For the text-containing cell, return its midpoint in [X, Y] coordinate format. 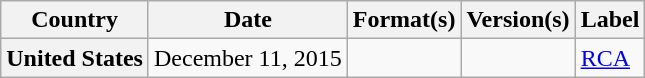
United States [75, 58]
Version(s) [518, 20]
Format(s) [404, 20]
Country [75, 20]
Label [610, 20]
Date [248, 20]
December 11, 2015 [248, 58]
RCA [610, 58]
